Capture the cell that displays the provided text and extract its (x, y) central coordinate. 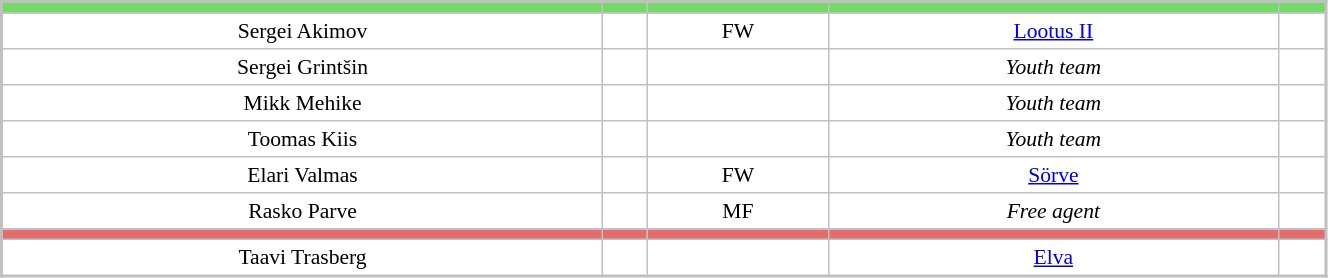
Elari Valmas (302, 175)
Taavi Trasberg (302, 258)
Sörve (1054, 175)
Toomas Kiis (302, 139)
Mikk Mehike (302, 103)
Elva (1054, 258)
MF (738, 211)
Lootus II (1054, 31)
Rasko Parve (302, 211)
Sergei Akimov (302, 31)
Free agent (1054, 211)
Sergei Grintšin (302, 67)
